Return the [x, y] coordinate for the center point of the cell that contains the specified text.  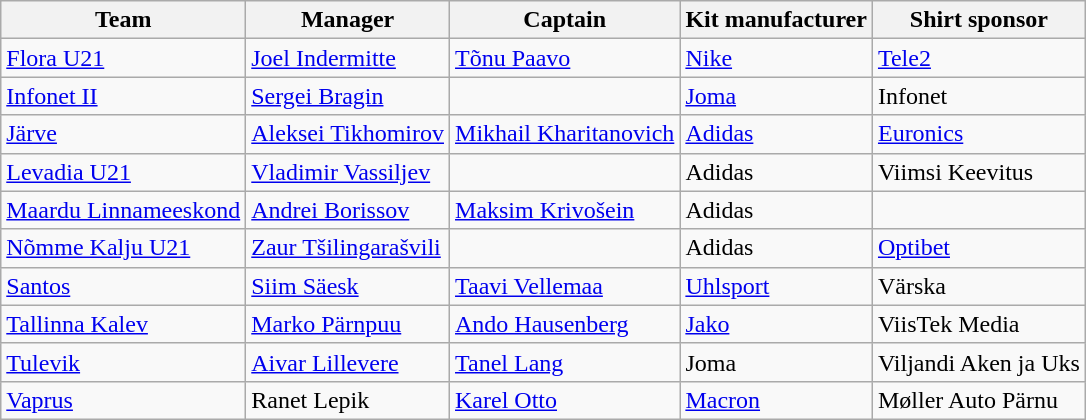
Shirt sponsor [978, 20]
ViisTek Media [978, 324]
Tallinna Kalev [124, 324]
Manager [348, 20]
Levadia U21 [124, 172]
Aivar Lillevere [348, 362]
Optibet [978, 248]
Euronics [978, 134]
Tanel Lang [565, 362]
Nike [776, 58]
Macron [776, 400]
Maksim Krivošein [565, 210]
Viljandi Aken ja Uks [978, 362]
Ando Hausenberg [565, 324]
Taavi Vellemaa [565, 286]
Uhlsport [776, 286]
Marko Pärnpuu [348, 324]
Joel Indermitte [348, 58]
Siim Säesk [348, 286]
Kit manufacturer [776, 20]
Viimsi Keevitus [978, 172]
Team [124, 20]
Järve [124, 134]
Tulevik [124, 362]
Captain [565, 20]
Vladimir Vassiljev [348, 172]
Møller Auto Pärnu [978, 400]
Karel Otto [565, 400]
Sergei Bragin [348, 96]
Aleksei Tikhomirov [348, 134]
Andrei Borissov [348, 210]
Santos [124, 286]
Zaur Tšilingarašvili [348, 248]
Vaprus [124, 400]
Värska [978, 286]
Nõmme Kalju U21 [124, 248]
Mikhail Kharitanovich [565, 134]
Infonet [978, 96]
Tõnu Paavo [565, 58]
Flora U21 [124, 58]
Tele2 [978, 58]
Maardu Linnameeskond [124, 210]
Jako [776, 324]
Ranet Lepik [348, 400]
Infonet II [124, 96]
